Detect which cell encompasses the target text, then output its [X, Y] center coordinate. 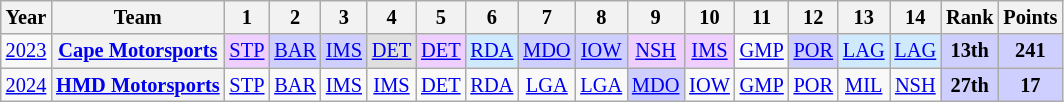
11 [762, 17]
9 [656, 17]
Rank [970, 17]
241 [1030, 51]
3 [344, 17]
MIL [864, 85]
Points [1030, 17]
2024 [26, 85]
27th [970, 85]
2023 [26, 51]
7 [546, 17]
2 [295, 17]
17 [1030, 85]
13th [970, 51]
HMD Motorsports [138, 85]
12 [814, 17]
5 [440, 17]
Team [138, 17]
1 [248, 17]
4 [392, 17]
Cape Motorsports [138, 51]
8 [601, 17]
6 [492, 17]
13 [864, 17]
Year [26, 17]
14 [916, 17]
10 [709, 17]
